Pinpoint the cell where the given text exists, returning its [x, y] midpoint coordinate. 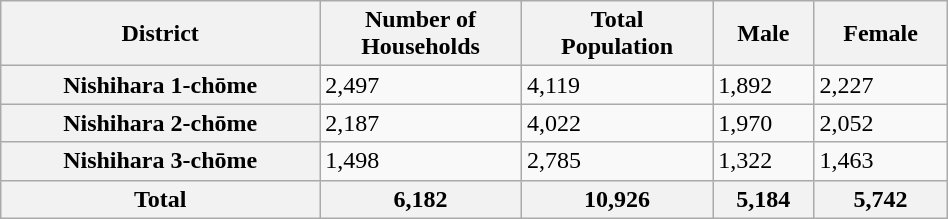
Female [880, 34]
1,892 [764, 85]
10,926 [616, 199]
2,227 [880, 85]
6,182 [421, 199]
District [160, 34]
Number ofHouseholds [421, 34]
Total [160, 199]
4,119 [616, 85]
1,463 [880, 161]
Nishihara 1-chōme [160, 85]
5,742 [880, 199]
2,497 [421, 85]
TotalPopulation [616, 34]
Nishihara 2-chōme [160, 123]
4,022 [616, 123]
5,184 [764, 199]
Male [764, 34]
1,970 [764, 123]
2,187 [421, 123]
1,498 [421, 161]
Nishihara 3-chōme [160, 161]
1,322 [764, 161]
2,052 [880, 123]
2,785 [616, 161]
